Determine the (x, y) coordinate at the center of the cell enclosing the given text.  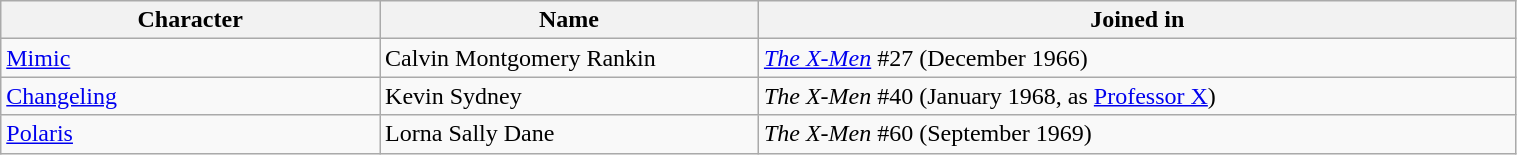
The X-Men #40 (January 1968, as Professor X) (1137, 96)
Character (190, 20)
Changeling (190, 96)
Joined in (1137, 20)
Name (570, 20)
Kevin Sydney (570, 96)
Polaris (190, 134)
The X-Men #27 (December 1966) (1137, 58)
Calvin Montgomery Rankin (570, 58)
Mimic (190, 58)
The X-Men #60 (September 1969) (1137, 134)
Lorna Sally Dane (570, 134)
